For the text-containing cell, return its midpoint in [x, y] coordinate format. 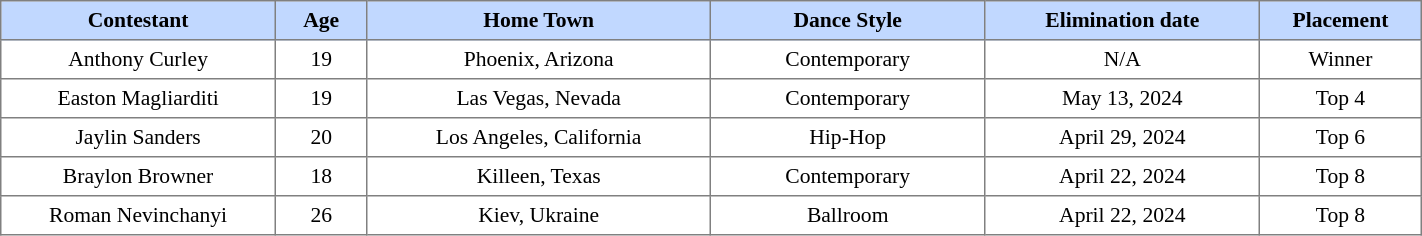
Los Angeles, California [538, 138]
Top 6 [1341, 138]
Contestant [138, 20]
Elimination date [1122, 20]
April 29, 2024 [1122, 138]
Winner [1341, 60]
Braylon Browner [138, 176]
Las Vegas, Nevada [538, 98]
Top 4 [1341, 98]
Dance Style [848, 20]
26 [321, 216]
18 [321, 176]
Ballroom [848, 216]
20 [321, 138]
Phoenix, Arizona [538, 60]
Hip-Hop [848, 138]
Age [321, 20]
Kiev, Ukraine [538, 216]
May 13, 2024 [1122, 98]
Easton Magliarditi [138, 98]
Placement [1341, 20]
N/A [1122, 60]
Jaylin Sanders [138, 138]
Roman Nevinchanyi [138, 216]
Anthony Curley [138, 60]
Killeen, Texas [538, 176]
Home Town [538, 20]
